Output the (x, y) coordinate of the center of the cell containing the given text.  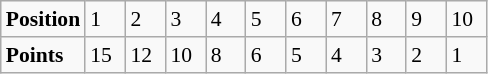
15 (105, 55)
12 (145, 55)
9 (426, 19)
Position (43, 19)
Points (43, 55)
7 (346, 19)
